Return the [x, y] coordinate for the center point of the cell that contains the specified text.  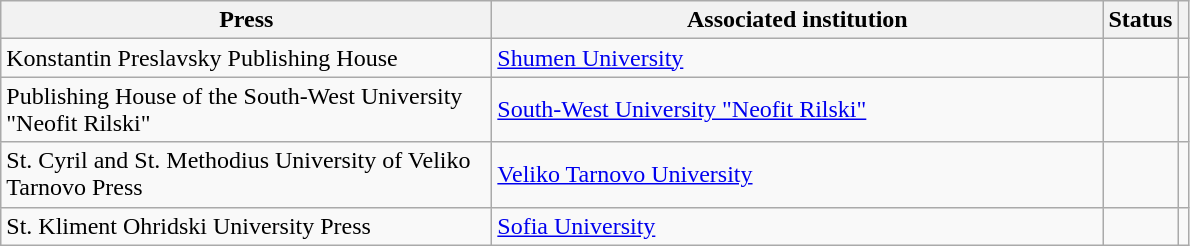
St. Cyril and St. Methodius University of Veliko Tarnovo Press [246, 174]
Publishing House of the South-West University "Neofit Rilski" [246, 110]
Press [246, 20]
Status [1140, 20]
South-West University "Neofit Rilski" [798, 110]
Shumen University [798, 58]
Veliko Tarnovo University [798, 174]
Associated institution [798, 20]
Konstantin Preslavsky Publishing House [246, 58]
St. Kliment Ohridski University Press [246, 226]
Sofia University [798, 226]
